Identify which cell holds the provided text, then report its [X, Y] central coordinate. 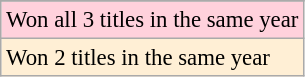
Won 2 titles in the same year [152, 58]
Won all 3 titles in the same year [152, 20]
